Provide the [X, Y] coordinate of the cell's center where the given text is located.  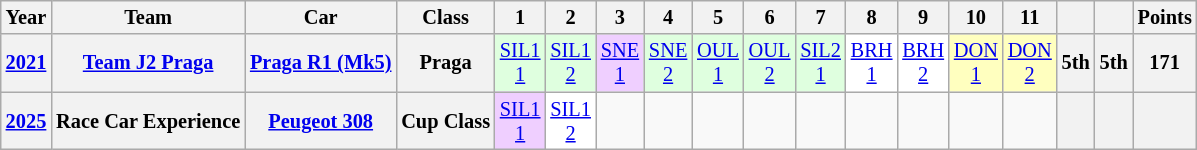
OUL2 [770, 63]
SIL21 [820, 63]
Praga [446, 63]
3 [620, 17]
6 [770, 17]
DON2 [1030, 63]
Year [26, 17]
Team J2 Praga [148, 63]
SNE2 [668, 63]
5 [718, 17]
Points [1165, 17]
10 [976, 17]
BRH1 [872, 63]
171 [1165, 63]
SNE1 [620, 63]
OUL1 [718, 63]
Car [320, 17]
Class [446, 17]
11 [1030, 17]
Cup Class [446, 121]
BRH2 [923, 63]
2 [570, 17]
2021 [26, 63]
Praga R1 (Mk5) [320, 63]
Peugeot 308 [320, 121]
4 [668, 17]
Team [148, 17]
Race Car Experience [148, 121]
7 [820, 17]
1 [520, 17]
2025 [26, 121]
8 [872, 17]
9 [923, 17]
DON1 [976, 63]
